For the text-containing cell, return its midpoint in [x, y] coordinate format. 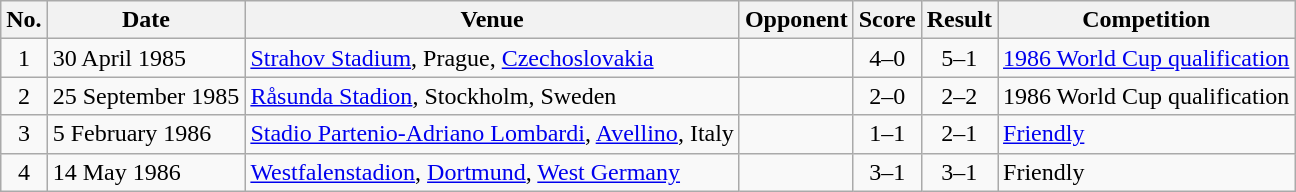
Date [146, 20]
14 May 1986 [146, 172]
Westfalenstadion, Dortmund, West Germany [492, 172]
No. [24, 20]
3 [24, 134]
30 April 1985 [146, 58]
5–1 [959, 58]
2–2 [959, 96]
Result [959, 20]
Strahov Stadium, Prague, Czechoslovakia [492, 58]
Competition [1146, 20]
2 [24, 96]
1 [24, 58]
4 [24, 172]
Score [887, 20]
25 September 1985 [146, 96]
2–1 [959, 134]
4–0 [887, 58]
Opponent [796, 20]
2–0 [887, 96]
Stadio Partenio-Adriano Lombardi, Avellino, Italy [492, 134]
Venue [492, 20]
Råsunda Stadion, Stockholm, Sweden [492, 96]
1–1 [887, 134]
5 February 1986 [146, 134]
